Detect which cell encompasses the target text, then output its (x, y) center coordinate. 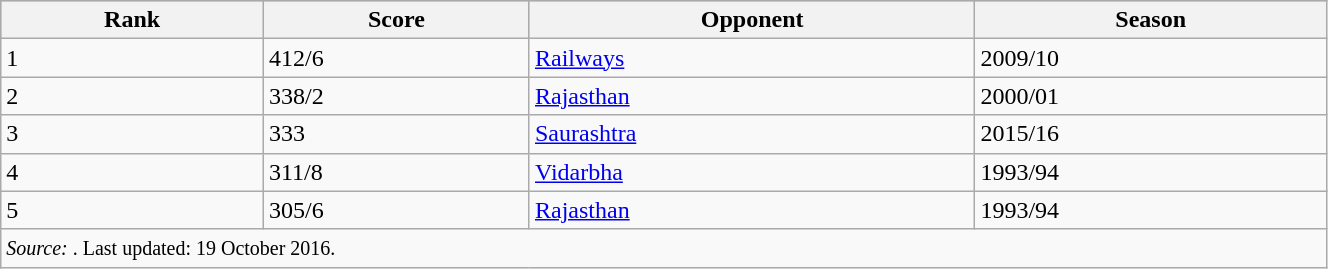
311/8 (396, 172)
Rank (132, 20)
338/2 (396, 96)
Season (1151, 20)
Source: . Last updated: 19 October 2016. (664, 248)
2015/16 (1151, 134)
Vidarbha (752, 172)
Opponent (752, 20)
2 (132, 96)
2009/10 (1151, 58)
1 (132, 58)
333 (396, 134)
5 (132, 210)
Railways (752, 58)
305/6 (396, 210)
Saurashtra (752, 134)
412/6 (396, 58)
4 (132, 172)
2000/01 (1151, 96)
Score (396, 20)
3 (132, 134)
